Detect which cell encompasses the target text, then output its [x, y] center coordinate. 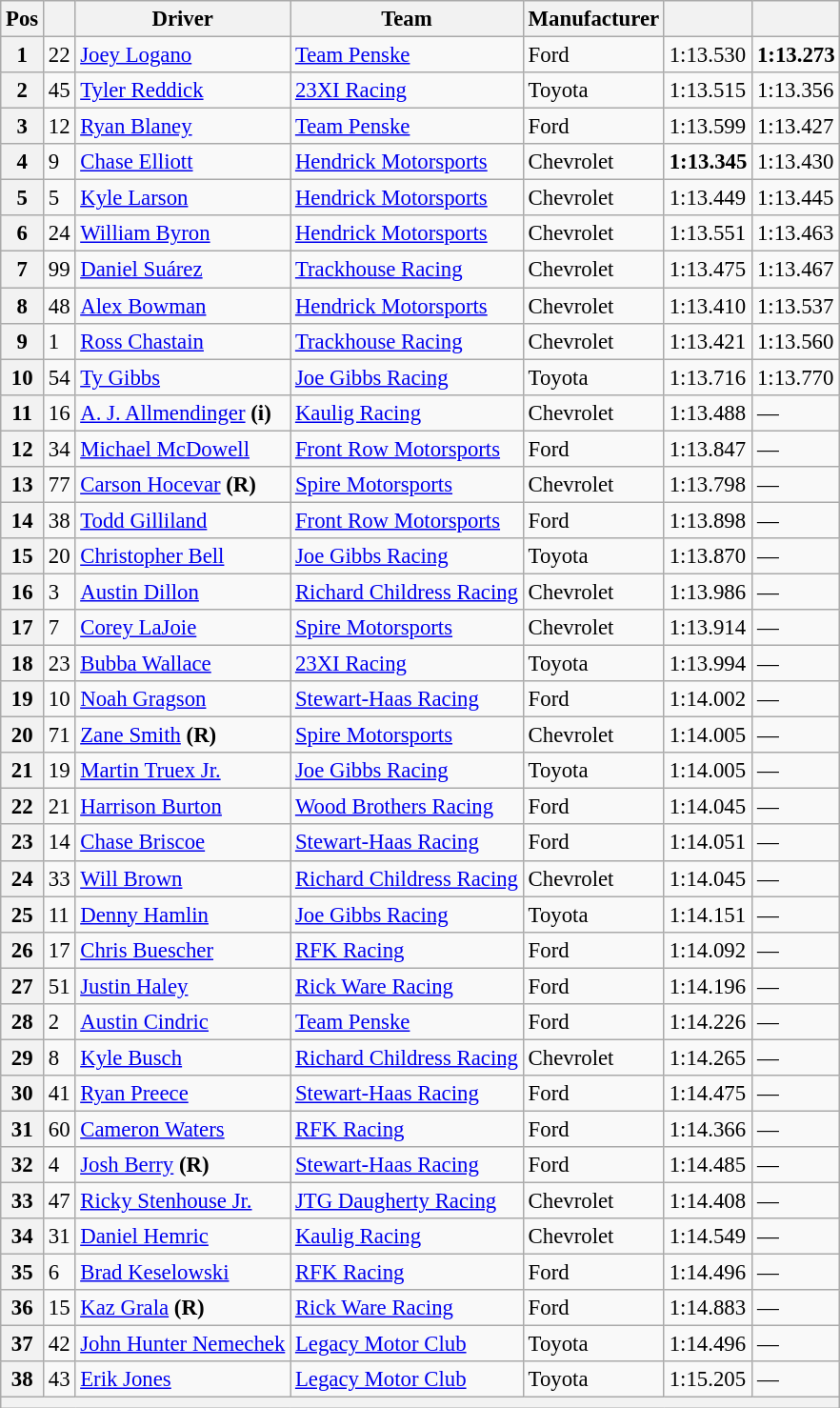
John Hunter Nemechek [183, 1344]
1:13.345 [708, 162]
18 [23, 664]
1:14.549 [708, 1237]
1:13.410 [708, 306]
Daniel Suárez [183, 270]
1:13.986 [708, 592]
1:14.475 [708, 1094]
Will Brown [183, 878]
1:13.475 [708, 270]
25 [23, 915]
Kyle Larson [183, 198]
1:14.408 [708, 1201]
Justin Haley [183, 986]
1:13.898 [708, 520]
43 [59, 1380]
Kyle Busch [183, 1057]
Erik Jones [183, 1380]
41 [59, 1094]
Ross Chastain [183, 341]
28 [23, 1022]
Alex Bowman [183, 306]
51 [59, 986]
Todd Gilliland [183, 520]
1:13.515 [708, 91]
1:13.716 [708, 377]
Zane Smith (R) [183, 735]
1:13.770 [796, 377]
Carson Hocevar (R) [183, 485]
Ty Gibbs [183, 377]
26 [23, 950]
Denny Hamlin [183, 915]
1:13.488 [708, 412]
1:14.196 [708, 986]
Chris Buescher [183, 950]
29 [23, 1057]
Joey Logano [183, 55]
Michael McDowell [183, 449]
1:13.870 [708, 556]
JTG Daugherty Racing [408, 1201]
1:13.449 [708, 198]
1:13.427 [796, 127]
32 [23, 1165]
Cameron Waters [183, 1129]
1:13.421 [708, 341]
37 [23, 1344]
Austin Cindric [183, 1022]
1:13.551 [708, 233]
Pos [23, 19]
1:13.798 [708, 485]
1:13.599 [708, 127]
Ryan Preece [183, 1094]
Kaz Grala (R) [183, 1308]
27 [23, 986]
1:13.467 [796, 270]
Bubba Wallace [183, 664]
47 [59, 1201]
Wood Brothers Racing [408, 807]
Team [408, 19]
54 [59, 377]
Corey LaJoie [183, 628]
1:13.994 [708, 664]
Josh Berry (R) [183, 1165]
1:14.485 [708, 1165]
1:13.914 [708, 628]
Christopher Bell [183, 556]
Harrison Burton [183, 807]
48 [59, 306]
1:13.847 [708, 449]
1:13.560 [796, 341]
99 [59, 270]
1:14.051 [708, 843]
1:13.463 [796, 233]
Brad Keselowski [183, 1273]
77 [59, 485]
Chase Briscoe [183, 843]
1:13.537 [796, 306]
1:14.151 [708, 915]
1:13.530 [708, 55]
Martin Truex Jr. [183, 771]
1:13.445 [796, 198]
A. J. Allmendinger (i) [183, 412]
1:14.883 [708, 1308]
42 [59, 1344]
William Byron [183, 233]
45 [59, 91]
Manufacturer [593, 19]
Ryan Blaney [183, 127]
Ricky Stenhouse Jr. [183, 1201]
1:14.002 [708, 699]
Chase Elliott [183, 162]
71 [59, 735]
Noah Gragson [183, 699]
1:14.366 [708, 1129]
Driver [183, 19]
13 [23, 485]
1:13.430 [796, 162]
Tyler Reddick [183, 91]
60 [59, 1129]
1:13.356 [796, 91]
36 [23, 1308]
Austin Dillon [183, 592]
1:15.205 [708, 1380]
30 [23, 1094]
1:14.092 [708, 950]
Daniel Hemric [183, 1237]
1:14.265 [708, 1057]
35 [23, 1273]
1:14.226 [708, 1022]
1:13.273 [796, 55]
